Identify which cell holds the provided text, then report its [X, Y] central coordinate. 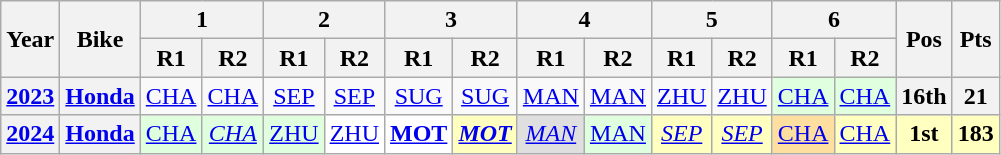
1 [202, 20]
5 [712, 20]
183 [976, 134]
16th [924, 96]
3 [452, 20]
1st [924, 134]
6 [834, 20]
Pts [976, 39]
Bike [100, 39]
2 [324, 20]
21 [976, 96]
Year [30, 39]
Pos [924, 39]
2023 [30, 96]
2024 [30, 134]
4 [584, 20]
